For the text-containing cell, return its midpoint in (X, Y) coordinate format. 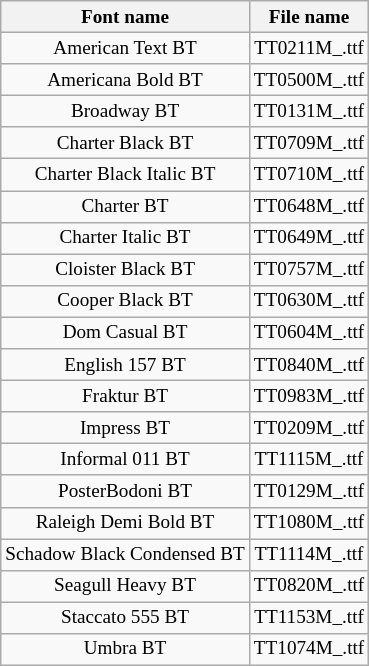
TT0840M_.ttf (309, 365)
Broadway BT (126, 111)
File name (309, 17)
Font name (126, 17)
TT0649M_.ttf (309, 238)
Cloister Black BT (126, 270)
Charter Black Italic BT (126, 175)
Schadow Black Condensed BT (126, 554)
TT0209M_.ttf (309, 428)
TT0604M_.ttf (309, 333)
Dom Casual BT (126, 333)
Impress BT (126, 428)
TT0500M_.ttf (309, 80)
Cooper Black BT (126, 301)
Seagull Heavy BT (126, 586)
American Text BT (126, 48)
TT0820M_.ttf (309, 586)
PosterBodoni BT (126, 491)
Umbra BT (126, 649)
Fraktur BT (126, 396)
English 157 BT (126, 365)
TT0648M_.ttf (309, 206)
Americana Bold BT (126, 80)
TT1080M_.ttf (309, 523)
TT0630M_.ttf (309, 301)
TT1114M_.ttf (309, 554)
Charter BT (126, 206)
TT1115M_.ttf (309, 460)
TT0710M_.ttf (309, 175)
TT0211M_.ttf (309, 48)
TT0757M_.ttf (309, 270)
Staccato 555 BT (126, 618)
TT0709M_.ttf (309, 143)
TT0131M_.ttf (309, 111)
Informal 011 BT (126, 460)
TT1074M_.ttf (309, 649)
Charter Black BT (126, 143)
Charter Italic BT (126, 238)
Raleigh Demi Bold BT (126, 523)
TT1153M_.ttf (309, 618)
TT0983M_.ttf (309, 396)
TT0129M_.ttf (309, 491)
